Return the [X, Y] coordinate for the center point of the cell that contains the specified text.  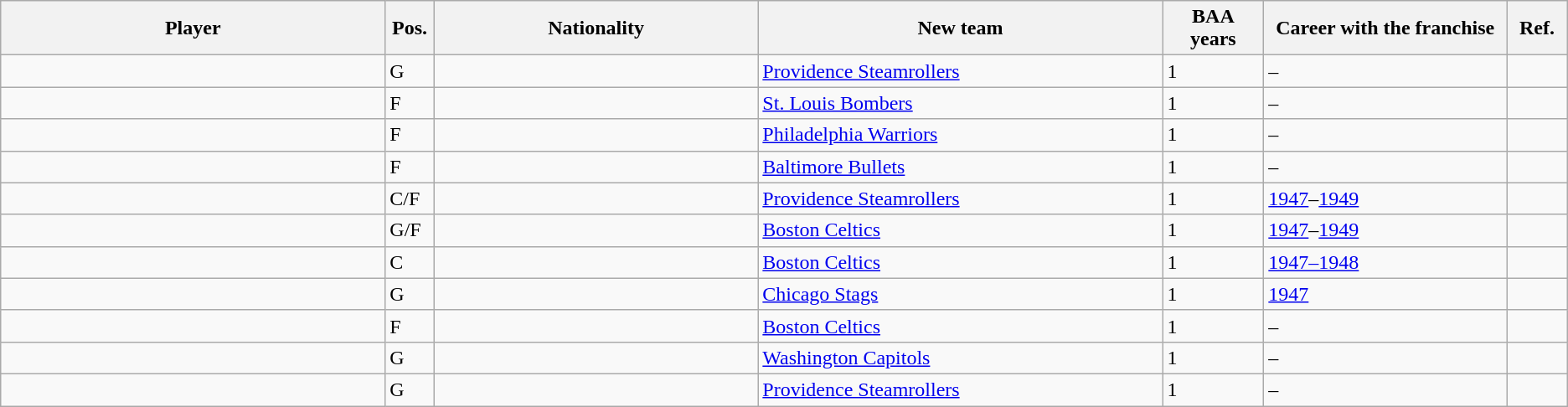
St. Louis Bombers [960, 103]
Baltimore Bullets [960, 167]
Player [193, 28]
1947 [1385, 294]
Philadelphia Warriors [960, 135]
C [410, 262]
C/F [410, 198]
G/F [410, 230]
Nationality [596, 28]
Ref. [1538, 28]
BAA years [1213, 28]
1947–1948 [1385, 262]
Chicago Stags [960, 294]
Career with the franchise [1385, 28]
Pos. [410, 28]
Washington Capitols [960, 358]
New team [960, 28]
